Search for the cell housing the specified text and yield its (X, Y) center coordinate. 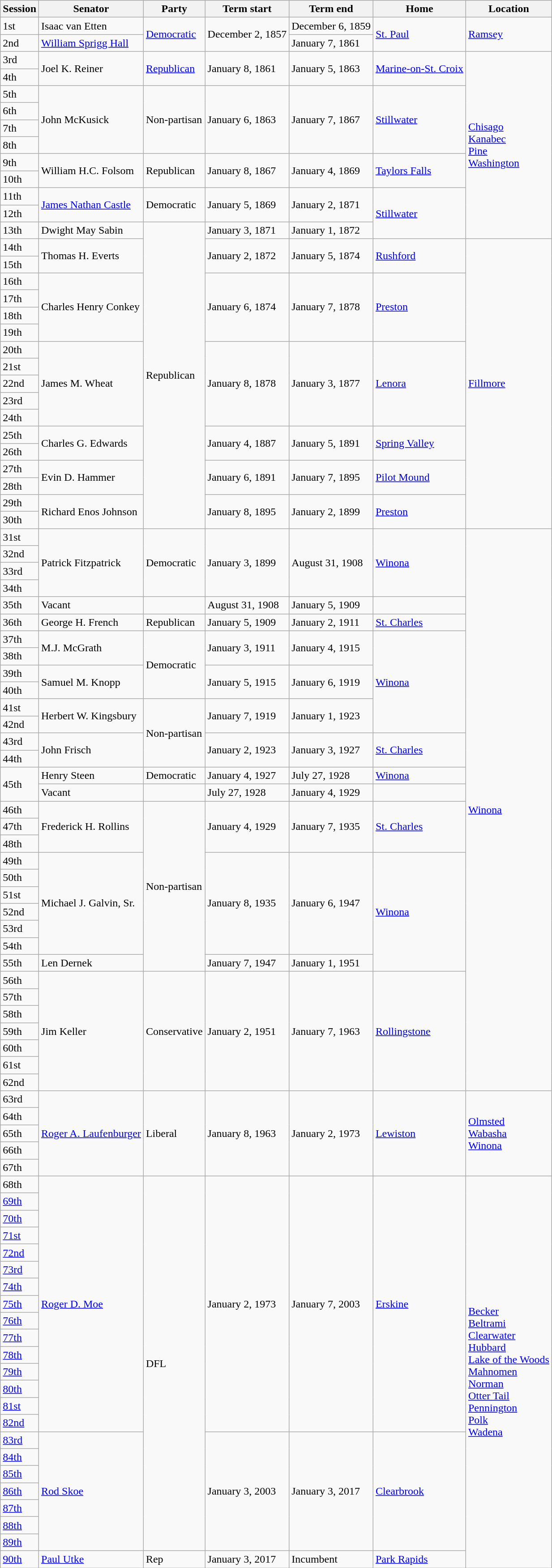
January 6, 1891 (247, 477)
29th (20, 503)
82nd (20, 1423)
January 2, 1911 (331, 622)
70th (20, 1218)
January 6, 1919 (331, 682)
January 1, 1872 (331, 231)
Roger A. Laufenburger (91, 1133)
86th (20, 1491)
Rep (174, 1559)
14th (20, 248)
January 8, 1878 (247, 384)
Charles Henry Conkey (91, 307)
42nd (20, 724)
Liberal (174, 1133)
74th (20, 1286)
81st (20, 1406)
87th (20, 1508)
January 8, 1867 (247, 171)
78th (20, 1355)
Location (509, 9)
5th (20, 94)
December 2, 1857 (247, 34)
January 3, 2003 (247, 1491)
January 4, 1887 (247, 443)
27th (20, 469)
85th (20, 1474)
8th (20, 145)
January 2, 1951 (247, 1031)
33rd (20, 571)
79th (20, 1372)
Jim Keller (91, 1031)
Incumbent (331, 1559)
10th (20, 179)
59th (20, 1031)
63rd (20, 1099)
BeckerBeltramiClearwaterHubbardLake of the WoodsMahnomenNormanOtter TailPenningtonPolkWadena (509, 1371)
January 7, 1919 (247, 716)
James Nathan Castle (91, 205)
John McKusick (91, 120)
23rd (20, 401)
72nd (20, 1252)
Michael J. Galvin, Sr. (91, 903)
71st (20, 1235)
32nd (20, 554)
Richard Enos Johnson (91, 512)
Clearbrook (419, 1491)
January 3, 1871 (247, 231)
77th (20, 1338)
66th (20, 1150)
48th (20, 844)
61st (20, 1065)
41st (20, 707)
65th (20, 1133)
13th (20, 231)
54th (20, 946)
55th (20, 963)
68th (20, 1184)
31st (20, 537)
Rollingstone (419, 1031)
4th (20, 77)
Park Rapids (419, 1559)
80th (20, 1389)
January 7, 1947 (247, 963)
January 2, 1899 (331, 512)
7th (20, 128)
Term end (331, 9)
6th (20, 111)
January 2, 1872 (247, 256)
DFL (174, 1363)
Lewiston (419, 1133)
M.J. McGrath (91, 648)
24th (20, 418)
90th (20, 1559)
37th (20, 639)
January 5, 1874 (331, 256)
38th (20, 656)
Rushford (419, 256)
January 8, 1895 (247, 512)
January 7, 1867 (331, 120)
January 8, 1861 (247, 68)
January 3, 1911 (247, 648)
Patrick Fitzpatrick (91, 563)
Taylors Falls (419, 171)
Paul Utke (91, 1559)
40th (20, 690)
21st (20, 367)
26th (20, 452)
January 4, 1927 (247, 776)
Thomas H. Everts (91, 256)
49th (20, 861)
Home (419, 9)
58th (20, 1014)
56th (20, 980)
3rd (20, 60)
44th (20, 759)
73rd (20, 1269)
Joel K. Reiner (91, 68)
Ramsey (509, 34)
18th (20, 316)
50th (20, 878)
William H.C. Folsom (91, 171)
January 8, 1935 (247, 903)
19th (20, 333)
16th (20, 282)
ChisagoKanabecPineWashington (509, 145)
43rd (20, 741)
45th (20, 784)
Evin D. Hammer (91, 477)
January 5, 1891 (331, 443)
75th (20, 1304)
Roger D. Moe (91, 1303)
Isaac van Etten (91, 26)
January 2, 1871 (331, 205)
53rd (20, 929)
25th (20, 435)
30th (20, 520)
January 7, 1963 (331, 1031)
January 7, 1935 (331, 827)
2nd (20, 43)
88th (20, 1525)
51st (20, 895)
22nd (20, 384)
89th (20, 1542)
57th (20, 997)
Samuel M. Knopp (91, 682)
67th (20, 1167)
46th (20, 810)
34th (20, 588)
James M. Wheat (91, 384)
January 3, 1927 (331, 750)
Len Dernek (91, 963)
28th (20, 486)
Lenora (419, 384)
January 7, 1861 (331, 43)
January 5, 1915 (247, 682)
20th (20, 350)
January 3, 1877 (331, 384)
Party (174, 9)
39th (20, 673)
January 5, 1869 (247, 205)
Erskine (419, 1303)
January 1, 1923 (331, 716)
Conservative (174, 1031)
January 4, 1915 (331, 648)
35th (20, 605)
Marine-on-St. Croix (419, 68)
47th (20, 827)
62nd (20, 1082)
January 7, 2003 (331, 1303)
1st (20, 26)
Term start (247, 9)
17th (20, 299)
Charles G. Edwards (91, 443)
January 4, 1869 (331, 171)
George H. French (91, 622)
January 3, 1899 (247, 563)
January 6, 1947 (331, 903)
Senator (91, 9)
83rd (20, 1440)
64th (20, 1116)
Spring Valley (419, 443)
9th (20, 162)
January 7, 1878 (331, 307)
12th (20, 214)
John Frisch (91, 750)
Session (20, 9)
Frederick H. Rollins (91, 827)
76th (20, 1321)
60th (20, 1048)
11th (20, 196)
Herbert W. Kingsbury (91, 716)
January 6, 1863 (247, 120)
St. Paul (419, 34)
January 7, 1895 (331, 477)
52nd (20, 912)
January 5, 1863 (331, 68)
69th (20, 1201)
January 6, 1874 (247, 307)
January 1, 1951 (331, 963)
Pilot Mound (419, 477)
Fillmore (509, 384)
36th (20, 622)
15th (20, 265)
January 8, 1963 (247, 1133)
William Sprigg Hall (91, 43)
Dwight May Sabin (91, 231)
84th (20, 1457)
December 6, 1859 (331, 26)
January 2, 1923 (247, 750)
OlmstedWabashaWinona (509, 1133)
Henry Steen (91, 776)
Rod Skoe (91, 1491)
